Find where the given text appears and provide that cell's center as (X, Y) coordinate. 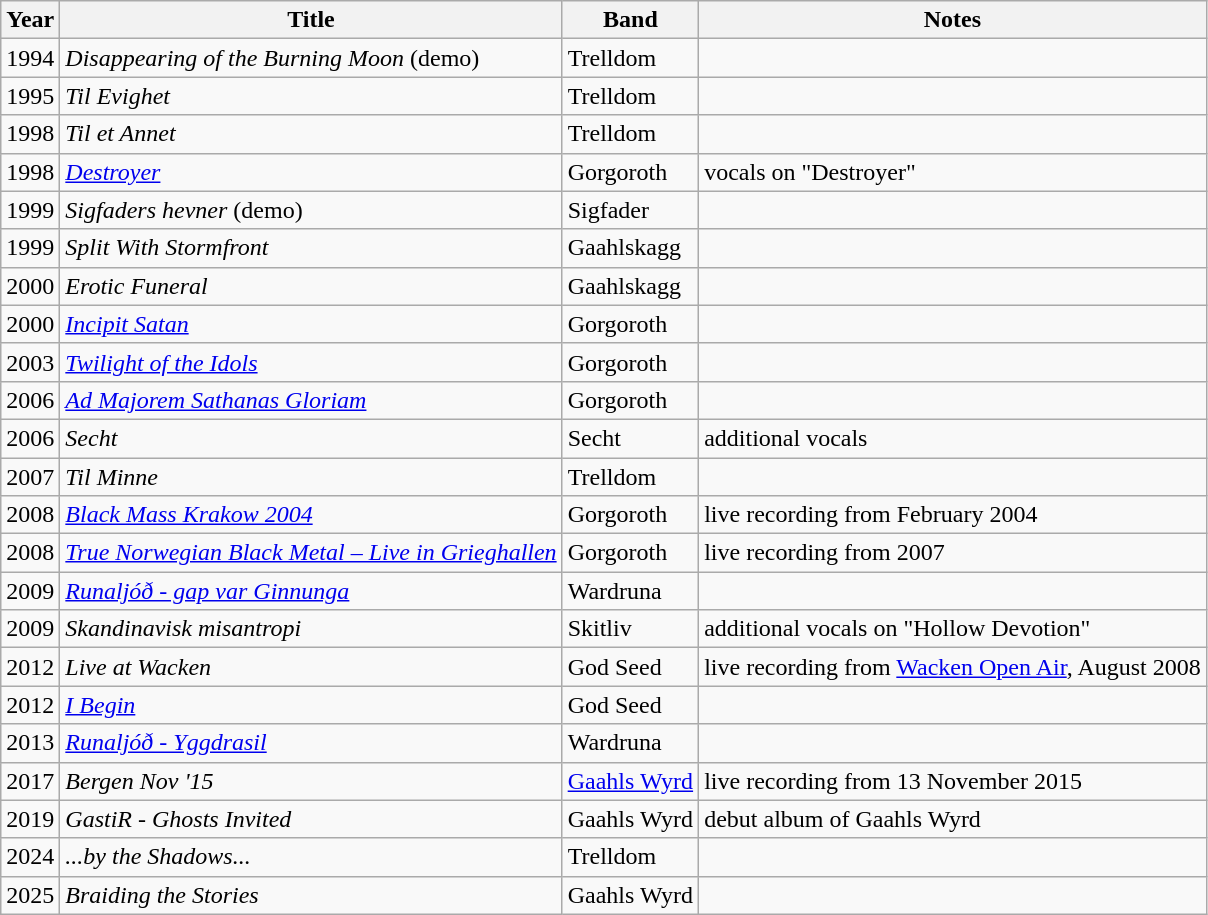
Band (630, 20)
2013 (30, 743)
Destroyer (311, 172)
Sigfader (630, 210)
2024 (30, 857)
2025 (30, 895)
GastiR - Ghosts Invited (311, 819)
Ad Majorem Sathanas Gloriam (311, 400)
Runaljóð - Yggdrasil (311, 743)
Black Mass Krakow 2004 (311, 515)
vocals on "Destroyer" (953, 172)
Til et Annet (311, 134)
Til Minne (311, 477)
Til Evighet (311, 96)
1994 (30, 58)
Incipit Satan (311, 324)
True Norwegian Black Metal – Live in Grieghallen (311, 553)
live recording from 13 November 2015 (953, 781)
Sigfaders hevner (demo) (311, 210)
Title (311, 20)
Disappearing of the Burning Moon (demo) (311, 58)
additional vocals on "Hollow Devotion" (953, 629)
Split With Stormfront (311, 248)
Runaljóð - gap var Ginnunga (311, 591)
Twilight of the Idols (311, 362)
live recording from 2007 (953, 553)
1995 (30, 96)
Live at Wacken (311, 667)
2017 (30, 781)
live recording from Wacken Open Air, August 2008 (953, 667)
debut album of Gaahls Wyrd (953, 819)
Bergen Nov '15 (311, 781)
Skandinavisk misantropi (311, 629)
Braiding the Stories (311, 895)
live recording from February 2004 (953, 515)
I Begin (311, 705)
Notes (953, 20)
Year (30, 20)
Erotic Funeral (311, 286)
2019 (30, 819)
2007 (30, 477)
2003 (30, 362)
Skitliv (630, 629)
additional vocals (953, 438)
...by the Shadows... (311, 857)
